Find where the given text appears and provide that cell's center as (x, y) coordinate. 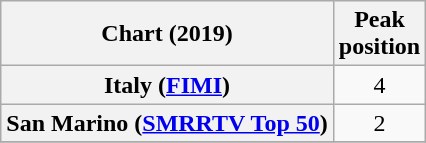
San Marino (SMRRTV Top 50) (168, 123)
Italy (FIMI) (168, 85)
2 (379, 123)
Chart (2019) (168, 34)
4 (379, 85)
Peakposition (379, 34)
